Return [x, y] of the center of cell containing provided text 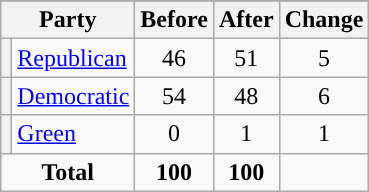
Party [68, 20]
Green [74, 134]
48 [246, 96]
Change [324, 20]
51 [246, 58]
Before [174, 20]
5 [324, 58]
6 [324, 96]
Total [68, 172]
46 [174, 58]
54 [174, 96]
After [246, 20]
Republican [74, 58]
Democratic [74, 96]
0 [174, 134]
